Detect which cell encompasses the target text, then output its [X, Y] center coordinate. 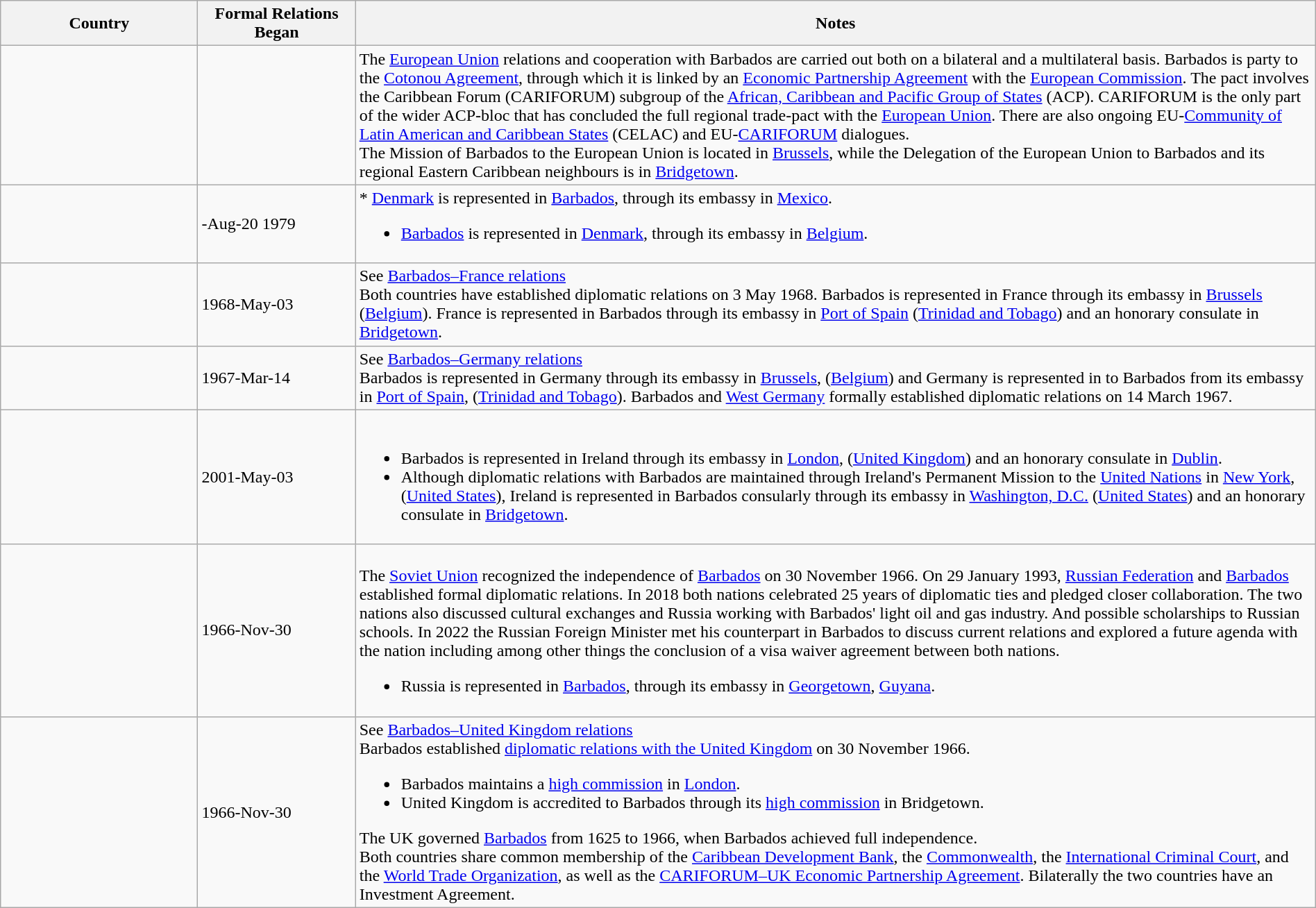
* Denmark is represented in Barbados, through its embassy in Mexico.Barbados is represented in Denmark, through its embassy in Belgium. [836, 224]
Country [99, 24]
1967-Mar-14 [276, 378]
-Aug-20 1979 [276, 224]
2001-May-03 [276, 477]
Notes [836, 24]
Formal Relations Began [276, 24]
1968-May-03 [276, 304]
